Return the [X, Y] coordinate for the center point of the cell that contains the specified text.  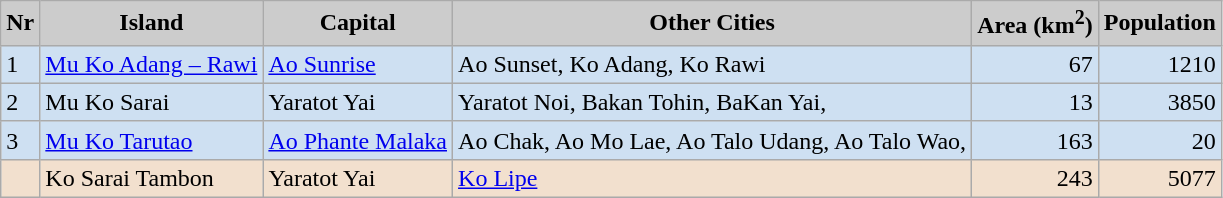
20 [1160, 140]
Yaratot Noi, Bakan Tohin, BaKan Yai, [712, 102]
5077 [1160, 178]
Population [1160, 24]
Ao Sunset, Ko Adang, Ko Rawi [712, 64]
Mu Ko Sarai [152, 102]
Nr [20, 24]
Mu Ko Adang – Rawi [152, 64]
2 [20, 102]
Island [152, 24]
Ko Lipe [712, 178]
Ao Phante Malaka [358, 140]
3 [20, 140]
Ao Sunrise [358, 64]
Area (km2) [1036, 24]
243 [1036, 178]
163 [1036, 140]
Ko Sarai Tambon [152, 178]
13 [1036, 102]
Capital [358, 24]
1210 [1160, 64]
67 [1036, 64]
Ao Chak, Ao Mo Lae, Ao Talo Udang, Ao Talo Wao, [712, 140]
1 [20, 64]
Mu Ko Tarutao [152, 140]
Other Cities [712, 24]
3850 [1160, 102]
